Return (x, y) of the center of cell containing provided text 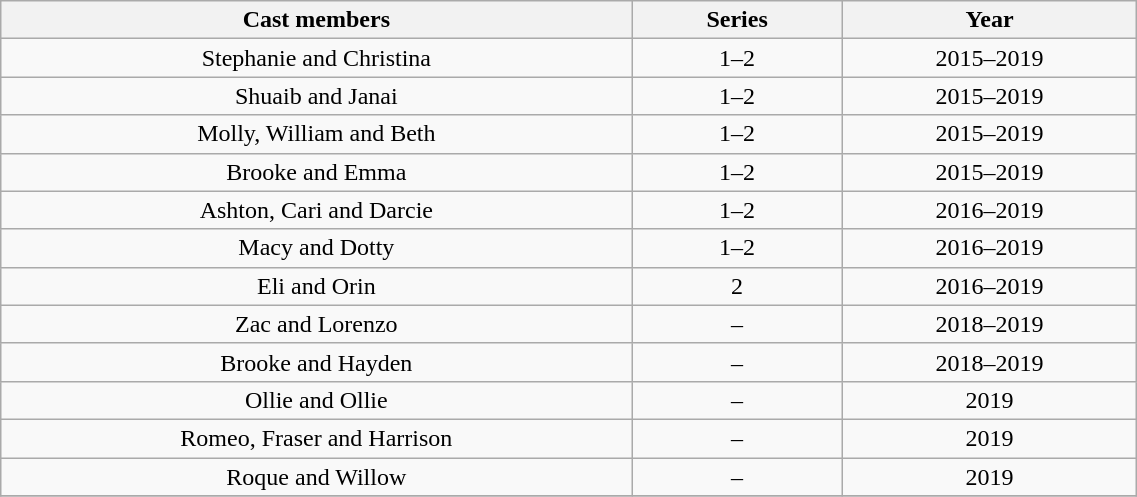
Cast members (316, 20)
Brooke and Emma (316, 172)
Romeo, Fraser and Harrison (316, 438)
Shuaib and Janai (316, 96)
Ashton, Cari and Darcie (316, 210)
Brooke and Hayden (316, 362)
Stephanie and Christina (316, 58)
2 (737, 286)
Ollie and Ollie (316, 400)
Series (737, 20)
Eli and Orin (316, 286)
Year (990, 20)
Roque and Willow (316, 477)
Molly, William and Beth (316, 134)
Zac and Lorenzo (316, 324)
Macy and Dotty (316, 248)
